Identify which cell holds the provided text, then report its [x, y] central coordinate. 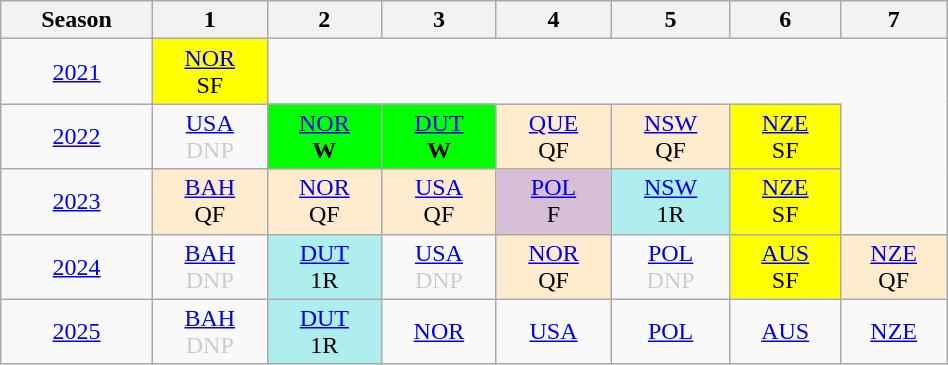
NZEQF [894, 266]
USAQF [440, 202]
AUSSF [785, 266]
AUS [785, 332]
QUEQF [554, 136]
NOR [440, 332]
5 [671, 20]
NORSF [210, 72]
4 [554, 20]
NZE [894, 332]
2024 [77, 266]
7 [894, 20]
2021 [77, 72]
NSWQF [671, 136]
6 [785, 20]
DUTW [440, 136]
2022 [77, 136]
BAHQF [210, 202]
2025 [77, 332]
2 [324, 20]
2023 [77, 202]
NSW1R [671, 202]
Season [77, 20]
POLDNP [671, 266]
POL [671, 332]
3 [440, 20]
POLF [554, 202]
1 [210, 20]
USA [554, 332]
NORW [324, 136]
